For the text-containing cell, return its midpoint in [x, y] coordinate format. 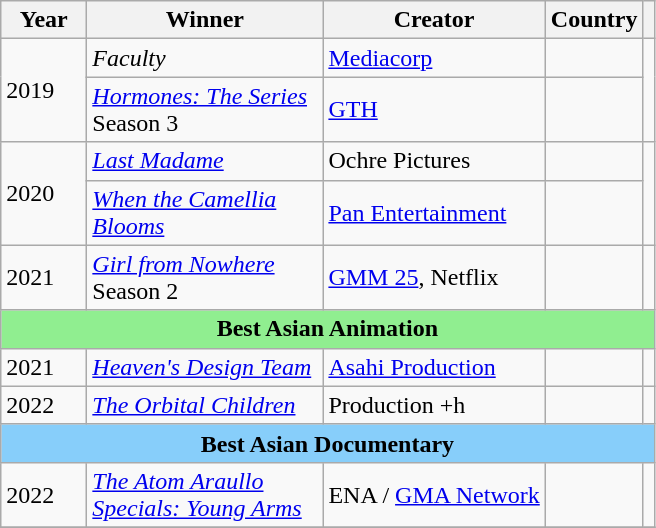
The Atom Araullo Specials: Young Arms [205, 494]
Faculty [205, 58]
Pan Entertainment [434, 212]
Winner [205, 20]
Production +h [434, 405]
GMM 25, Netflix [434, 278]
The Orbital Children [205, 405]
Country [594, 20]
Girl from Nowhere Season 2 [205, 278]
Creator [434, 20]
ENA / GMA Network [434, 494]
Year [44, 20]
Heaven's Design Team [205, 367]
Last Madame [205, 161]
Mediacorp [434, 58]
Best Asian Documentary [328, 443]
Best Asian Animation [328, 329]
2019 [44, 90]
When the Camellia Blooms [205, 212]
Ochre Pictures [434, 161]
Hormones: The Series Season 3 [205, 110]
2020 [44, 194]
Asahi Production [434, 367]
GTH [434, 110]
